Identify which cell holds the provided text, then report its [x, y] central coordinate. 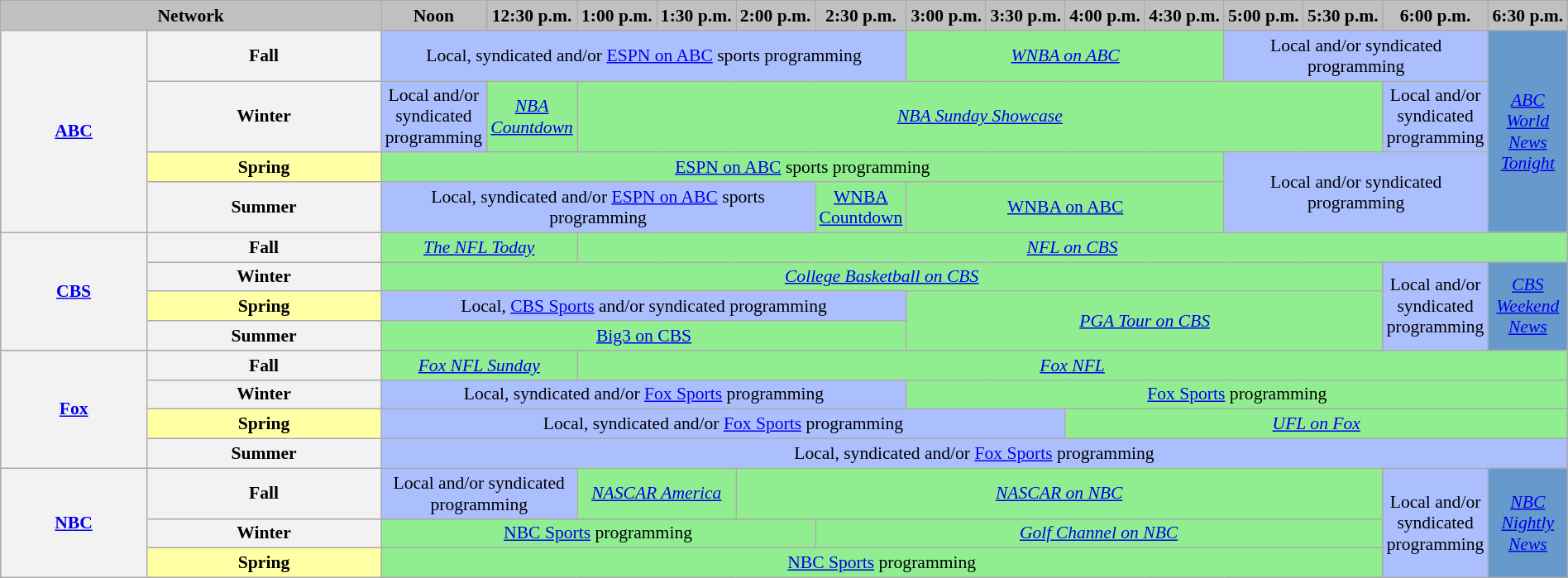
ABC [74, 131]
NBA Countdown [532, 117]
3:00 p.m. [946, 16]
3:30 p.m. [1025, 16]
Fox Sports programming [1237, 394]
5:00 p.m. [1264, 16]
UFL on Fox [1317, 424]
2:30 p.m. [862, 16]
4:30 p.m. [1184, 16]
ESPN on ABC sports programming [802, 168]
WNBA Countdown [862, 207]
NBC Nightly News [1527, 523]
1:30 p.m. [696, 16]
12:30 p.m. [532, 16]
Golf Channel on NBC [1099, 533]
NFL on CBS [1072, 247]
6:30 p.m. [1527, 16]
NASCAR America [657, 493]
NBC [74, 523]
CBS Weekend News [1527, 306]
Fox NFL Sunday [480, 365]
6:00 p.m. [1436, 16]
Big3 on CBS [644, 336]
5:30 p.m. [1343, 16]
2:00 p.m. [776, 16]
Local, CBS Sports and/or syndicated programming [644, 307]
Noon [434, 16]
The NFL Today [480, 247]
Fox [74, 409]
NASCAR on NBC [1059, 493]
ABC World News Tonight [1527, 131]
Network [191, 16]
NBA Sunday Showcase [980, 117]
Fox NFL [1072, 365]
CBS [74, 291]
College Basketball on CBS [882, 277]
1:00 p.m. [617, 16]
4:00 p.m. [1105, 16]
PGA Tour on CBS [1145, 321]
